Extract the [X, Y] coordinate from the center of the cell holding the provided text.  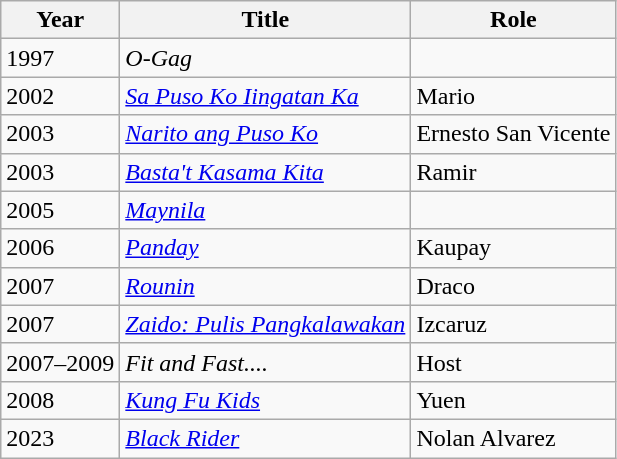
1997 [60, 58]
2002 [60, 96]
Nolan Alvarez [514, 438]
2007–2009 [60, 362]
Maynila [266, 210]
Fit and Fast.... [266, 362]
Mario [514, 96]
Zaido: Pulis Pangkalawakan [266, 324]
Sa Puso Ko Iingatan Ka [266, 96]
Kung Fu Kids [266, 400]
Ernesto San Vicente [514, 134]
2008 [60, 400]
Izcaruz [514, 324]
Title [266, 20]
Kaupay [514, 248]
O-Gag [266, 58]
2005 [60, 210]
Rounin [266, 286]
Narito ang Puso Ko [266, 134]
2006 [60, 248]
Ramir [514, 172]
Role [514, 20]
Basta't Kasama Kita [266, 172]
Host [514, 362]
Yuen [514, 400]
Draco [514, 286]
Year [60, 20]
2023 [60, 438]
Black Rider [266, 438]
Panday [266, 248]
